Identify which cell holds the provided text, then report its [X, Y] central coordinate. 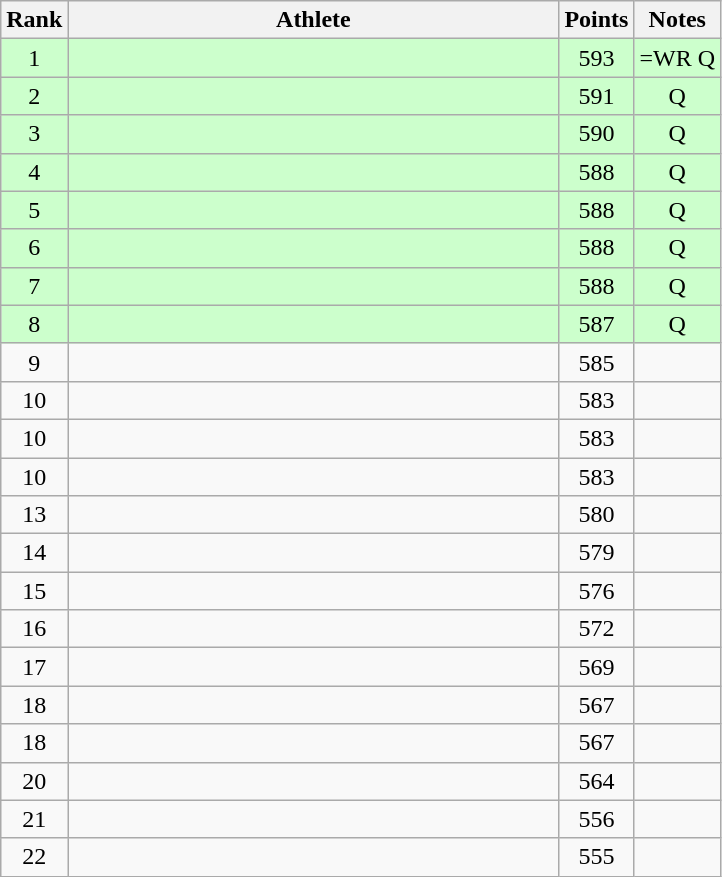
20 [34, 781]
=WR Q [678, 58]
Athlete [314, 20]
4 [34, 172]
569 [596, 667]
2 [34, 96]
3 [34, 134]
572 [596, 629]
8 [34, 324]
9 [34, 362]
17 [34, 667]
579 [596, 553]
576 [596, 591]
1 [34, 58]
587 [596, 324]
591 [596, 96]
Points [596, 20]
14 [34, 553]
13 [34, 515]
593 [596, 58]
5 [34, 210]
16 [34, 629]
Notes [678, 20]
6 [34, 248]
15 [34, 591]
555 [596, 857]
556 [596, 819]
21 [34, 819]
564 [596, 781]
590 [596, 134]
Rank [34, 20]
580 [596, 515]
22 [34, 857]
585 [596, 362]
7 [34, 286]
